Detect which cell encompasses the target text, then output its (x, y) center coordinate. 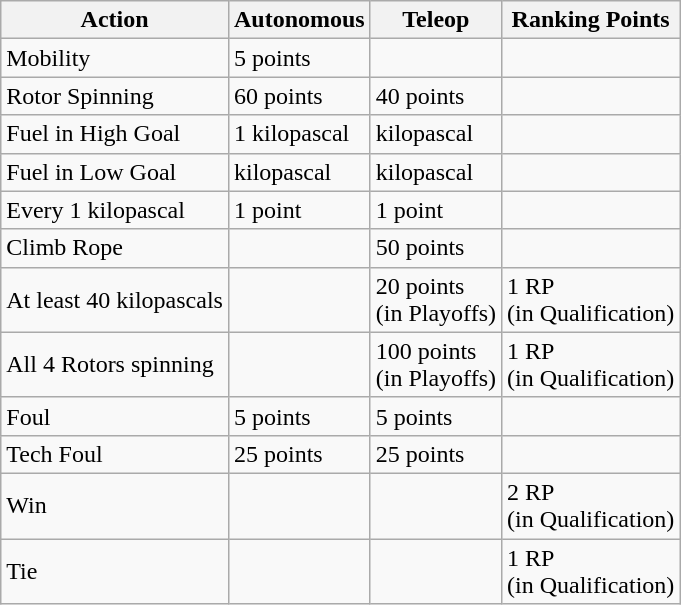
Teleop (436, 20)
All 4 Rotors spinning (115, 364)
20 points(in Playoffs) (436, 300)
40 points (436, 96)
At least 40 kilopascals (115, 300)
Fuel in High Goal (115, 134)
Foul (115, 416)
Autonomous (299, 20)
Mobility (115, 58)
100 points(in Playoffs) (436, 364)
60 points (299, 96)
Climb Rope (115, 248)
Tie (115, 570)
Rotor Spinning (115, 96)
Ranking Points (590, 20)
Action (115, 20)
Fuel in Low Goal (115, 172)
Win (115, 506)
50 points (436, 248)
Tech Foul (115, 454)
Every 1 kilopascal (115, 210)
1 kilopascal (299, 134)
2 RP(in Qualification) (590, 506)
